Find where the given text appears and provide that cell's center as [x, y] coordinate. 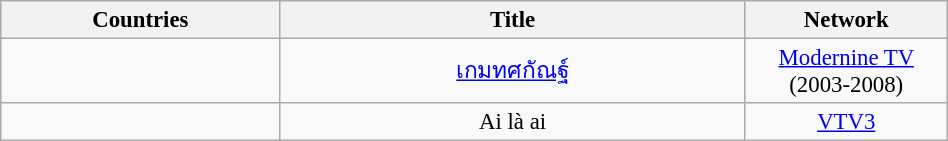
เกมทศกัณฐ์ [512, 72]
Network [846, 20]
Title [512, 20]
Modernine TV (2003-2008) [846, 72]
Ai là ai [512, 122]
VTV3 [846, 122]
Countries [140, 20]
